Locate the cell with the specified text and output its [x, y] center coordinate. 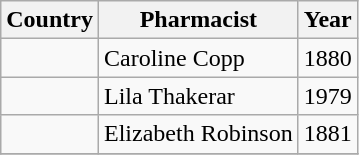
Country [50, 20]
1881 [328, 134]
Lila Thakerar [198, 96]
Pharmacist [198, 20]
Caroline Copp [198, 58]
Year [328, 20]
1979 [328, 96]
Elizabeth Robinson [198, 134]
1880 [328, 58]
